Extract the (x, y) coordinate from the center of the cell holding the provided text.  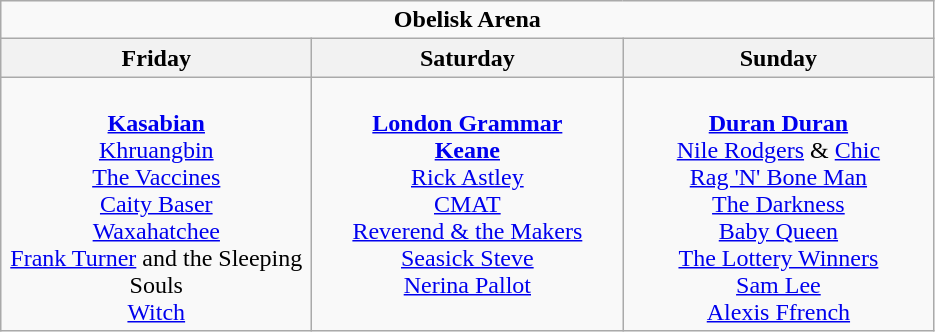
Obelisk Arena (468, 20)
Kasabian Khruangbin The Vaccines Caity Baser Waxahatchee Frank Turner and the Sleeping Souls Witch (156, 204)
Sunday (778, 58)
Friday (156, 58)
London Grammar Keane Rick Astley CMAT Reverend & the Makers Seasick Steve Nerina Pallot (468, 204)
Saturday (468, 58)
Duran Duran Nile Rodgers & Chic Rag 'N' Bone Man The Darkness Baby Queen The Lottery Winners Sam Lee Alexis Ffrench (778, 204)
